Return the (x, y) coordinate for the center point of the cell that contains the specified text.  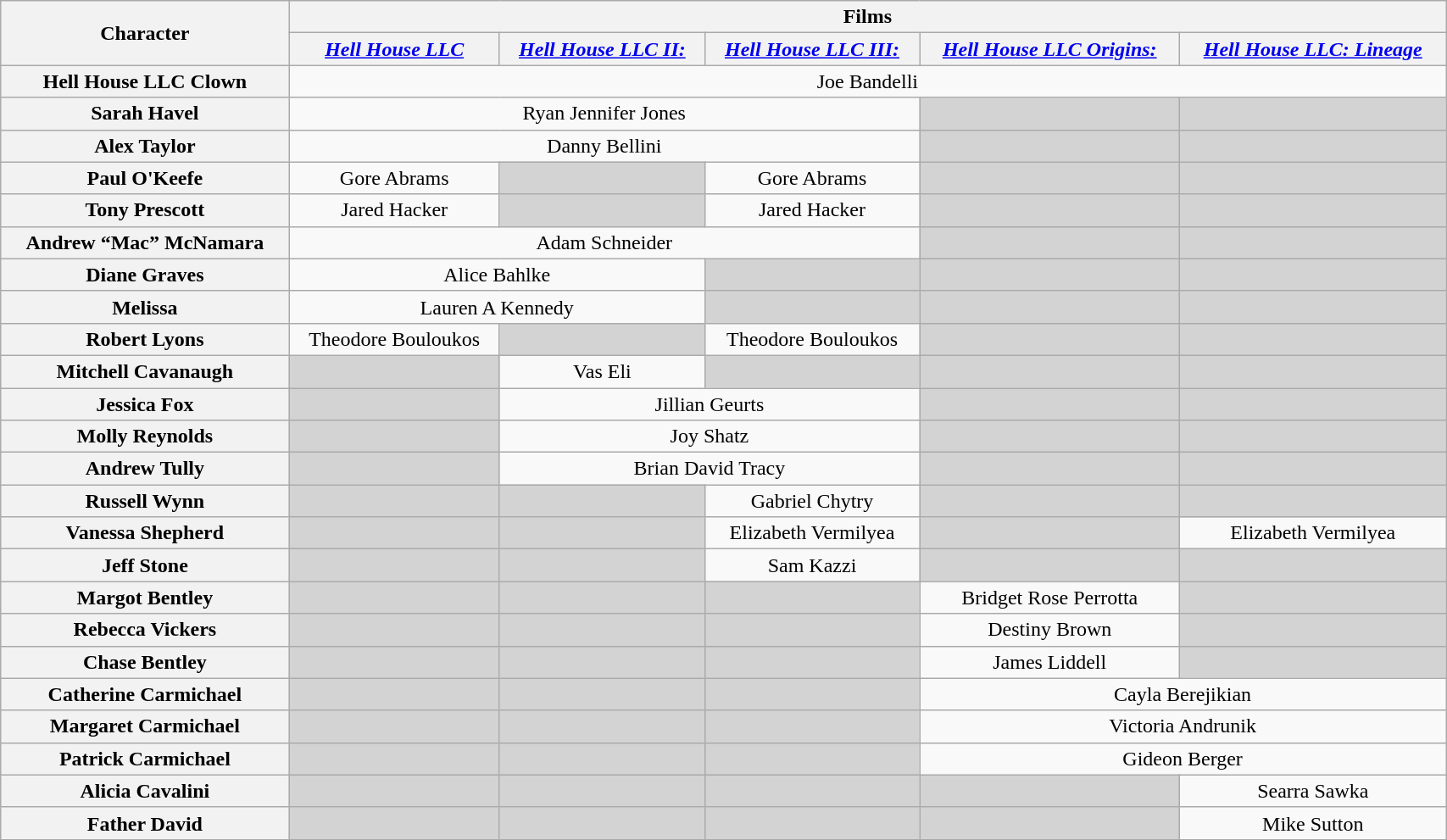
Catherine Carmichael (145, 694)
Lauren A Kennedy (497, 307)
Danny Bellini (604, 146)
Joy Shatz (709, 437)
Alice Bahlke (497, 275)
Hell House LLC Clown (145, 81)
Diane Graves (145, 275)
Brian David Tracy (709, 469)
Hell House LLC: Lineage (1313, 49)
Alicia Cavalini (145, 791)
Bridget Rose Perrotta (1049, 598)
Joe Bandelli (868, 81)
Russell Wynn (145, 501)
Rebecca Vickers (145, 630)
Alex Taylor (145, 146)
Gideon Berger (1182, 759)
Jeff Stone (145, 565)
Hell House LLC III: (812, 49)
Patrick Carmichael (145, 759)
Vas Eli (602, 371)
Jessica Fox (145, 404)
Searra Sawka (1313, 791)
Father David (145, 823)
Mitchell Cavanaugh (145, 371)
Destiny Brown (1049, 630)
Sam Kazzi (812, 565)
Mike Sutton (1313, 823)
Victoria Andrunik (1182, 726)
Cayla Berejikian (1182, 694)
Hell House LLC Origins: (1049, 49)
Ryan Jennifer Jones (604, 114)
Margot Bentley (145, 598)
Tony Prescott (145, 210)
Andrew “Mac” McNamara (145, 242)
Vanessa Shepherd (145, 533)
Character (145, 33)
Molly Reynolds (145, 437)
Jillian Geurts (709, 404)
Gabriel Chytry (812, 501)
James Liddell (1049, 662)
Andrew Tully (145, 469)
Margaret Carmichael (145, 726)
Adam Schneider (604, 242)
Melissa (145, 307)
Films (868, 17)
Hell House LLC (394, 49)
Hell House LLC II: (602, 49)
Robert Lyons (145, 339)
Chase Bentley (145, 662)
Sarah Havel (145, 114)
Paul O'Keefe (145, 178)
